Determine the [x, y] coordinate at the center of the cell enclosing the given text.  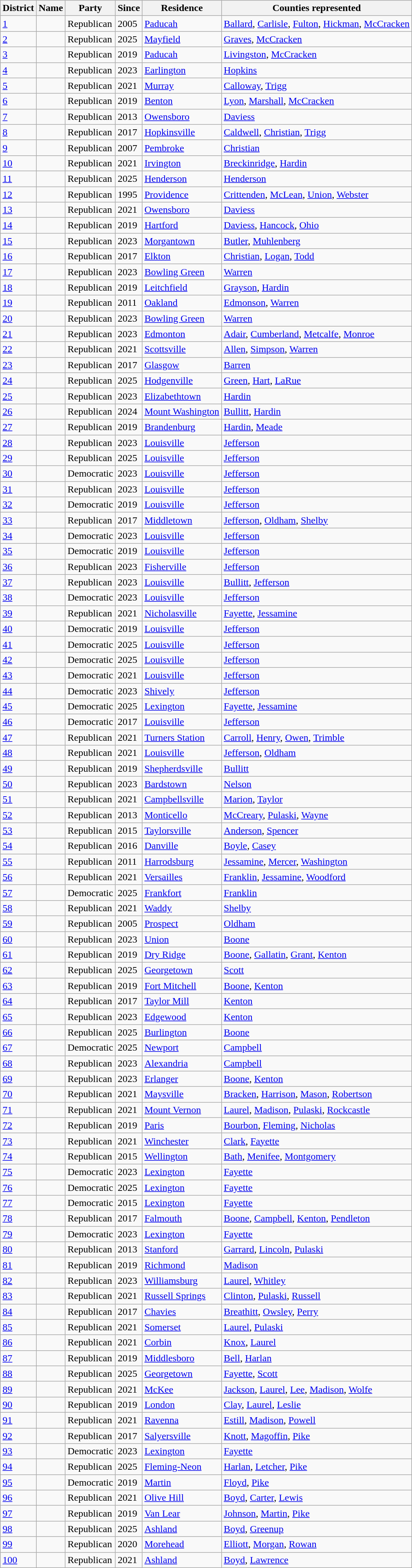
Boyle, Casey [317, 846]
3 [18, 55]
Waddy [182, 908]
34 [18, 536]
Adair, Cumberland, Metcalfe, Monroe [317, 334]
64 [18, 1001]
Boone, Gallatin, Grant, Kenton [317, 955]
Boyd, Carter, Lewis [317, 1498]
41 [18, 644]
Mount Washington [182, 411]
39 [18, 613]
50 [18, 784]
Carroll, Henry, Owen, Trimble [317, 738]
Union [182, 939]
Knott, Magoffin, Pike [317, 1435]
Middlesboro [182, 1358]
Falmouth [182, 1219]
Name [51, 8]
35 [18, 551]
60 [18, 939]
Morgantown [182, 241]
Party [90, 8]
Turners Station [182, 738]
Bullitt, Hardin [317, 411]
Scottsville [182, 349]
Russell Springs [182, 1296]
Franklin [317, 892]
Paris [182, 1125]
Bourbon, Fleming, Nicholas [317, 1125]
33 [18, 520]
6 [18, 101]
Van Lear [182, 1513]
Jessamine, Mercer, Washington [317, 861]
Salyersville [182, 1435]
Martin [182, 1482]
Breathitt, Owsley, Perry [317, 1312]
Counties represented [317, 8]
Maysville [182, 1094]
Richmond [182, 1265]
Mayfield [182, 39]
91 [18, 1420]
4 [18, 70]
London [182, 1405]
Elizabethtown [182, 396]
Dry Ridge [182, 955]
26 [18, 411]
47 [18, 738]
31 [18, 489]
Bullitt, Jefferson [317, 582]
48 [18, 753]
Bracken, Harrison, Mason, Robertson [317, 1094]
Fleming-Neon [182, 1467]
Barren [317, 365]
59 [18, 923]
21 [18, 334]
Providence [182, 194]
77 [18, 1203]
Harlan, Letcher, Pike [317, 1467]
Edmonson, Warren [317, 303]
69 [18, 1079]
District [18, 8]
83 [18, 1296]
Hardin, Meade [317, 427]
10 [18, 163]
Hodgenville [182, 380]
15 [18, 241]
Elkton [182, 256]
86 [18, 1343]
Laurel, Whitley [317, 1281]
Glasgow [182, 365]
27 [18, 427]
Wellington [182, 1156]
46 [18, 722]
70 [18, 1094]
Hopkins [317, 70]
85 [18, 1327]
74 [18, 1156]
Since [129, 8]
93 [18, 1451]
52 [18, 815]
Taylor Mill [182, 1001]
Erlanger [182, 1079]
Christian [317, 148]
Newport [182, 1048]
2020 [129, 1544]
96 [18, 1498]
Marion, Taylor [317, 799]
75 [18, 1172]
Frankfort [182, 892]
Madison [317, 1265]
Hartford [182, 225]
43 [18, 675]
Fisherville [182, 567]
22 [18, 349]
94 [18, 1467]
18 [18, 287]
92 [18, 1435]
79 [18, 1234]
11 [18, 179]
17 [18, 272]
Edmonton [182, 334]
Chavies [182, 1312]
24 [18, 380]
2 [18, 39]
90 [18, 1405]
36 [18, 567]
45 [18, 707]
81 [18, 1265]
87 [18, 1358]
99 [18, 1544]
Clinton, Pulaski, Russell [317, 1296]
51 [18, 799]
2007 [129, 148]
Graves, McCracken [317, 39]
Pembroke [182, 148]
7 [18, 117]
16 [18, 256]
Winchester [182, 1141]
72 [18, 1125]
Danville [182, 846]
Scott [317, 970]
Laurel, Madison, Pulaski, Rockcastle [317, 1110]
54 [18, 846]
9 [18, 148]
Mount Vernon [182, 1110]
McKee [182, 1389]
1 [18, 24]
Somerset [182, 1327]
66 [18, 1032]
Shively [182, 691]
55 [18, 861]
Anderson, Spencer [317, 830]
Christian, Logan, Todd [317, 256]
68 [18, 1063]
53 [18, 830]
Hopkinsville [182, 132]
Bardstown [182, 784]
Edgewood [182, 1017]
Monticello [182, 815]
Middletown [182, 520]
Garrard, Lincoln, Pulaski [317, 1250]
Livingston, McCracken [317, 55]
88 [18, 1374]
63 [18, 986]
14 [18, 225]
Allen, Simpson, Warren [317, 349]
Caldwell, Christian, Trigg [317, 132]
Residence [182, 8]
65 [18, 1017]
Breckinridge, Hardin [317, 163]
100 [18, 1560]
Irvington [182, 163]
Calloway, Trigg [317, 86]
Oldham [317, 923]
Benton [182, 101]
13 [18, 210]
49 [18, 769]
8 [18, 132]
McCreary, Pulaski, Wayne [317, 815]
Estill, Madison, Powell [317, 1420]
Franklin, Jessamine, Woodford [317, 877]
Nicholasville [182, 613]
Daviess, Hancock, Ohio [317, 225]
5 [18, 86]
Grayson, Hardin [317, 287]
Leitchfield [182, 287]
57 [18, 892]
Green, Hart, LaRue [317, 380]
Crittenden, McLean, Union, Webster [317, 194]
38 [18, 598]
56 [18, 877]
23 [18, 365]
Morehead [182, 1544]
44 [18, 691]
Boyd, Lawrence [317, 1560]
37 [18, 582]
Bath, Menifee, Montgomery [317, 1156]
Ballard, Carlisle, Fulton, Hickman, McCracken [317, 24]
Versailles [182, 877]
Taylorsville [182, 830]
Shelby [317, 908]
Elliott, Morgan, Rowan [317, 1544]
Alexandria [182, 1063]
98 [18, 1529]
2024 [129, 411]
Clark, Fayette [317, 1141]
Bullitt [317, 769]
73 [18, 1141]
Olive Hill [182, 1498]
78 [18, 1219]
Jackson, Laurel, Lee, Madison, Wolfe [317, 1389]
Knox, Laurel [317, 1343]
95 [18, 1482]
Johnson, Martin, Pike [317, 1513]
Fort Mitchell [182, 986]
Shepherdsville [182, 769]
71 [18, 1110]
89 [18, 1389]
Williamsburg [182, 1281]
Nelson [317, 784]
Oakland [182, 303]
84 [18, 1312]
30 [18, 474]
Bell, Harlan [317, 1358]
58 [18, 908]
40 [18, 629]
Burlington [182, 1032]
32 [18, 505]
Harrodsburg [182, 861]
25 [18, 396]
Prospect [182, 923]
Jefferson, Oldham [317, 753]
76 [18, 1188]
42 [18, 660]
28 [18, 442]
Boone, Campbell, Kenton, Pendleton [317, 1219]
29 [18, 458]
Hardin [317, 396]
1995 [129, 194]
Butler, Muhlenberg [317, 241]
Murray [182, 86]
Earlington [182, 70]
Laurel, Pulaski [317, 1327]
19 [18, 303]
Lyon, Marshall, McCracken [317, 101]
Campbellsville [182, 799]
Jefferson, Oldham, Shelby [317, 520]
Clay, Laurel, Leslie [317, 1405]
Floyd, Pike [317, 1482]
Corbin [182, 1343]
62 [18, 970]
61 [18, 955]
20 [18, 318]
2016 [129, 846]
Stanford [182, 1250]
Boyd, Greenup [317, 1529]
97 [18, 1513]
82 [18, 1281]
Fayette, Scott [317, 1374]
Ravenna [182, 1420]
Brandenburg [182, 427]
80 [18, 1250]
12 [18, 194]
67 [18, 1048]
